Find where the given text appears and provide that cell's center as [x, y] coordinate. 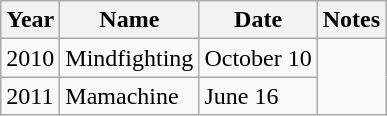
October 10 [258, 58]
2011 [30, 96]
Date [258, 20]
Notes [351, 20]
Name [130, 20]
2010 [30, 58]
Mamachine [130, 96]
June 16 [258, 96]
Year [30, 20]
Mindfighting [130, 58]
